Capture the cell that displays the provided text and extract its [X, Y] central coordinate. 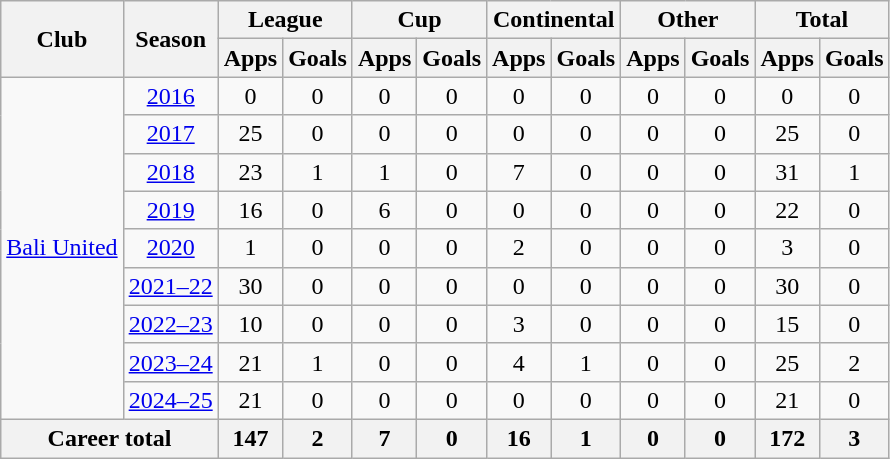
Season [170, 39]
22 [787, 210]
Total [822, 20]
147 [250, 438]
2024–25 [170, 400]
2022–23 [170, 324]
Other [688, 20]
Continental [554, 20]
2023–24 [170, 362]
2018 [170, 172]
2016 [170, 96]
2020 [170, 248]
2019 [170, 210]
2017 [170, 134]
Career total [110, 438]
2021–22 [170, 286]
10 [250, 324]
23 [250, 172]
Cup [419, 20]
15 [787, 324]
4 [519, 362]
6 [384, 210]
172 [787, 438]
31 [787, 172]
Club [62, 39]
League [285, 20]
Bali United [62, 248]
